Identify which cell holds the provided text, then report its (X, Y) central coordinate. 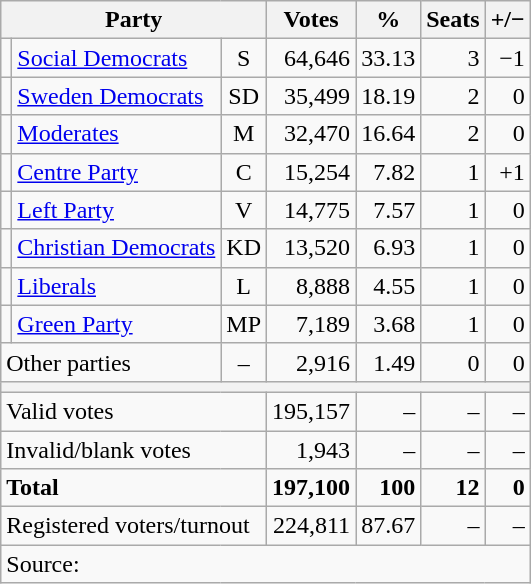
Seats (453, 20)
S (244, 58)
+/− (508, 20)
Social Democrats (116, 58)
Votes (312, 20)
Moderates (116, 134)
7.82 (388, 172)
Source: (266, 564)
100 (388, 488)
SD (244, 96)
Centre Party (116, 172)
C (244, 172)
Christian Democrats (116, 248)
13,520 (312, 248)
% (388, 20)
12 (453, 488)
L (244, 286)
35,499 (312, 96)
2,916 (312, 362)
Invalid/blank votes (134, 449)
3.68 (388, 324)
195,157 (312, 411)
14,775 (312, 210)
8,888 (312, 286)
Total (134, 488)
1.49 (388, 362)
224,811 (312, 526)
32,470 (312, 134)
MP (244, 324)
+1 (508, 172)
7,189 (312, 324)
Valid votes (134, 411)
16.64 (388, 134)
V (244, 210)
7.57 (388, 210)
6.93 (388, 248)
64,646 (312, 58)
18.19 (388, 96)
Party (134, 20)
15,254 (312, 172)
Green Party (116, 324)
Left Party (116, 210)
87.67 (388, 526)
KD (244, 248)
Registered voters/turnout (134, 526)
3 (453, 58)
M (244, 134)
Other parties (111, 362)
197,100 (312, 488)
33.13 (388, 58)
1,943 (312, 449)
Liberals (116, 286)
−1 (508, 58)
Sweden Democrats (116, 96)
4.55 (388, 286)
